Provide the [x, y] coordinate of the cell's center where the given text is located.  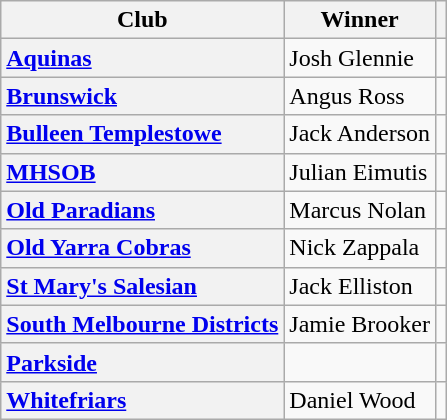
Angus Ross [360, 96]
Club [142, 20]
Nick Zappala [360, 248]
Old Yarra Cobras [142, 248]
Winner [360, 20]
South Melbourne Districts [142, 324]
Jack Anderson [360, 134]
Brunswick [142, 96]
Julian Eimutis [360, 172]
Aquinas [142, 58]
Jamie Brooker [360, 324]
Marcus Nolan [360, 210]
Bulleen Templestowe [142, 134]
St Mary's Salesian [142, 286]
Daniel Wood [360, 400]
Whitefriars [142, 400]
Old Paradians [142, 210]
Parkside [142, 362]
MHSOB [142, 172]
Josh Glennie [360, 58]
Jack Elliston [360, 286]
